Determine the (x, y) coordinate at the center of the cell enclosing the given text.  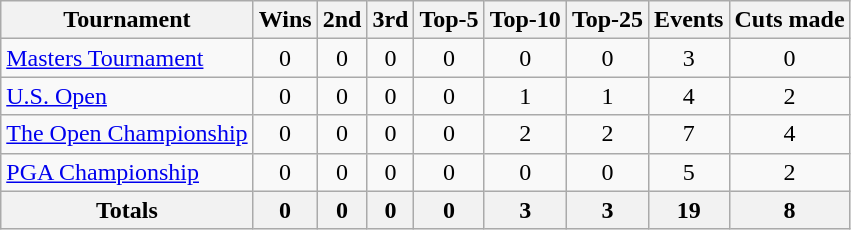
19 (689, 210)
5 (689, 172)
Tournament (127, 20)
Top-10 (525, 20)
Wins (285, 20)
Masters Tournament (127, 58)
Cuts made (790, 20)
Events (689, 20)
7 (689, 134)
Top-5 (449, 20)
8 (790, 210)
3rd (390, 20)
PGA Championship (127, 172)
Totals (127, 210)
2nd (342, 20)
The Open Championship (127, 134)
Top-25 (607, 20)
U.S. Open (127, 96)
